Extract the (X, Y) coordinate from the center of the cell holding the provided text.  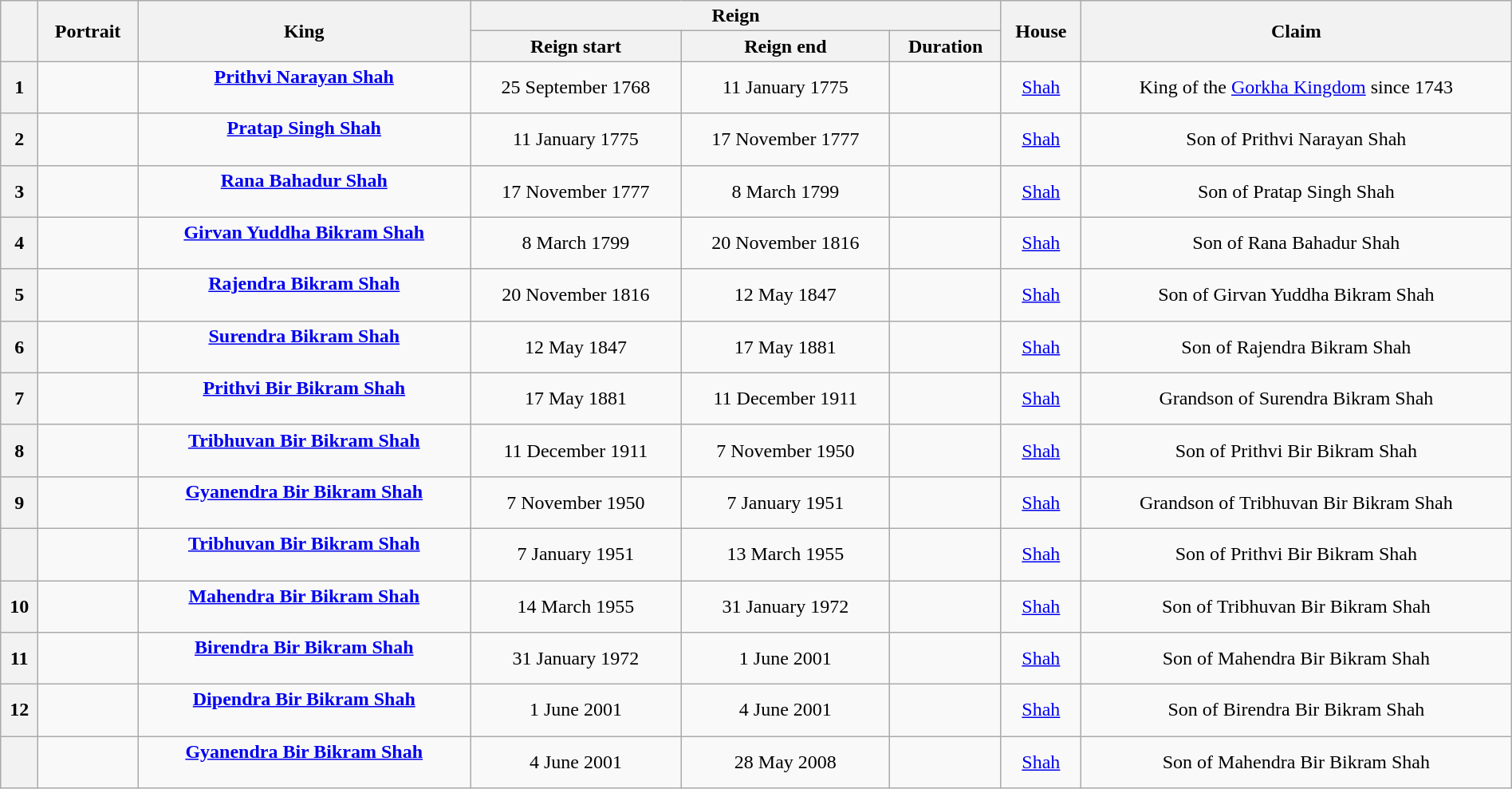
Grandson of Tribhuvan Bir Bikram Shah (1296, 503)
Prithvi Bir Bikram Shah (305, 399)
Claim (1296, 31)
Girvan Yuddha Bikram Shah (305, 243)
6 (19, 346)
4 (19, 243)
Duration (946, 46)
Grandson of Surendra Bikram Shah (1296, 399)
Reign end (786, 46)
King of the Gorkha Kingdom since 1743 (1296, 88)
Birendra Bir Bikram Shah (305, 659)
28 May 2008 (786, 763)
Son of Pratap Singh Shah (1296, 191)
Son of Rana Bahadur Shah (1296, 243)
25 September 1768 (576, 88)
10 (19, 606)
Dipendra Bir Bikram Shah (305, 710)
8 (19, 450)
Son of Girvan Yuddha Bikram Shah (1296, 295)
Son of Rajendra Bikram Shah (1296, 346)
House (1041, 31)
Son of Birendra Bir Bikram Shah (1296, 710)
7 (19, 399)
14 March 1955 (576, 606)
2 (19, 139)
King (305, 31)
12 (19, 710)
Reign (735, 16)
Rana Bahadur Shah (305, 191)
Surendra Bikram Shah (305, 346)
3 (19, 191)
9 (19, 503)
Prithvi Narayan Shah (305, 88)
1 (19, 88)
Son of Prithvi Narayan Shah (1296, 139)
Son of Tribhuvan Bir Bikram Shah (1296, 606)
Rajendra Bikram Shah (305, 295)
13 March 1955 (786, 554)
Pratap Singh Shah (305, 139)
11 (19, 659)
Mahendra Bir Bikram Shah (305, 606)
Portrait (88, 31)
Reign start (576, 46)
5 (19, 295)
